Extract the [X, Y] coordinate from the center of the cell holding the provided text.  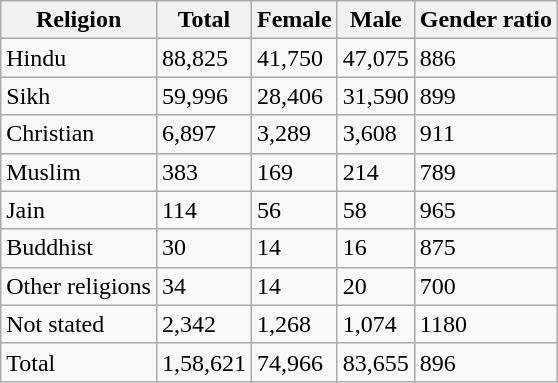
3,608 [376, 134]
Other religions [79, 286]
1,268 [295, 324]
30 [204, 248]
Female [295, 20]
74,966 [295, 362]
896 [486, 362]
34 [204, 286]
83,655 [376, 362]
Hindu [79, 58]
911 [486, 134]
Sikh [79, 96]
6,897 [204, 134]
28,406 [295, 96]
Christian [79, 134]
875 [486, 248]
Male [376, 20]
16 [376, 248]
700 [486, 286]
Religion [79, 20]
2,342 [204, 324]
Not stated [79, 324]
Buddhist [79, 248]
899 [486, 96]
169 [295, 172]
1,58,621 [204, 362]
88,825 [204, 58]
383 [204, 172]
Muslim [79, 172]
789 [486, 172]
1,074 [376, 324]
31,590 [376, 96]
Jain [79, 210]
58 [376, 210]
41,750 [295, 58]
Gender ratio [486, 20]
114 [204, 210]
965 [486, 210]
56 [295, 210]
20 [376, 286]
3,289 [295, 134]
214 [376, 172]
886 [486, 58]
47,075 [376, 58]
59,996 [204, 96]
1180 [486, 324]
